Determine the (x, y) coordinate at the center of the cell enclosing the given text.  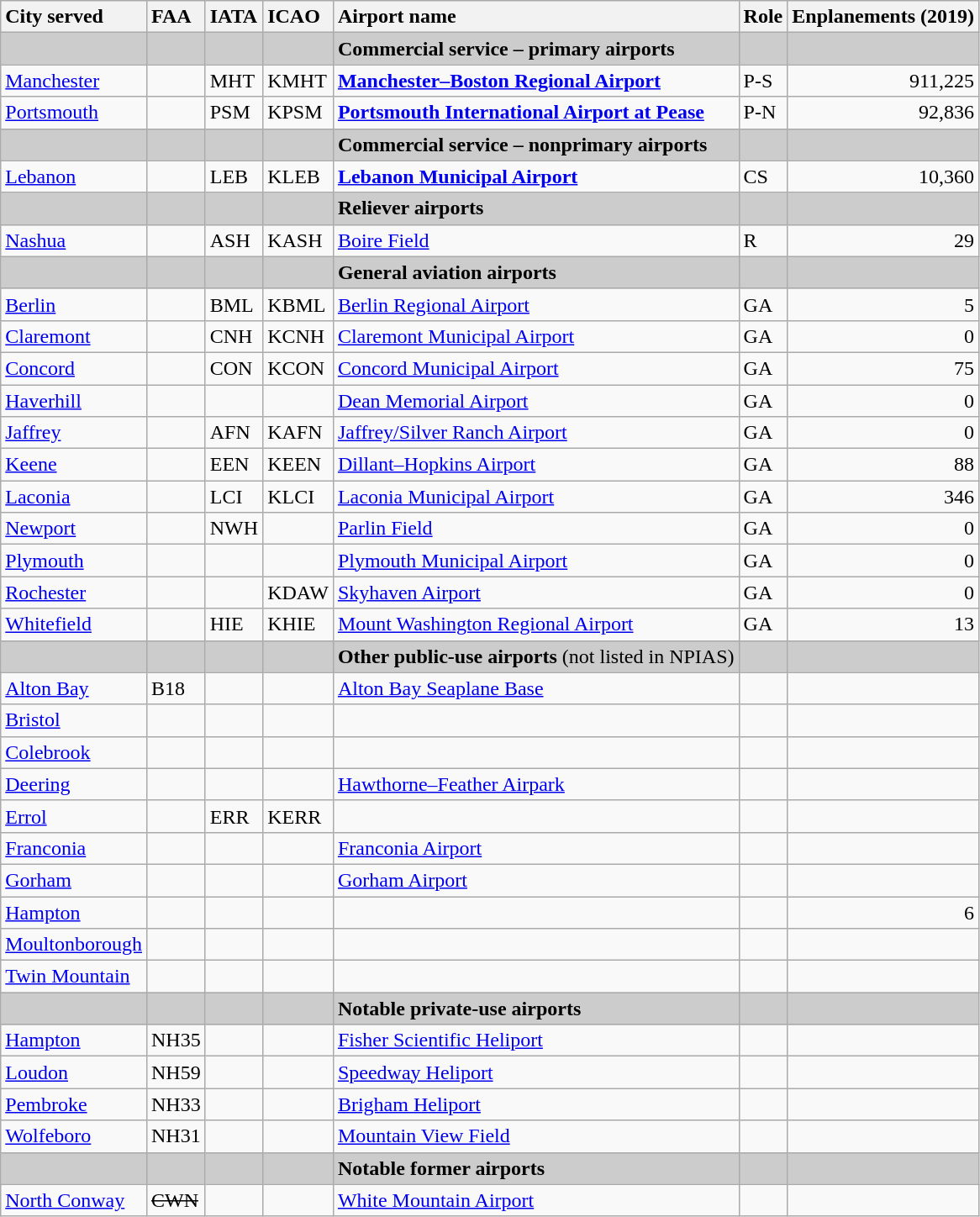
KEEN (298, 465)
Mountain View Field (536, 1136)
Franconia Airport (536, 848)
Jaffrey (74, 433)
Portsmouth International Airport at Pease (536, 113)
Manchester–Boston Regional Airport (536, 81)
ASH (234, 240)
KASH (298, 240)
Alton Bay (74, 688)
R (763, 240)
Fisher Scientific Heliport (536, 1041)
NWH (234, 529)
CNH (234, 336)
KLEB (298, 176)
PSM (234, 113)
Speedway Heliport (536, 1072)
Keene (74, 465)
Deering (74, 784)
KLCI (298, 497)
Newport (74, 529)
KAFN (298, 433)
AFN (234, 433)
City served (74, 17)
Rochester (74, 593)
Plymouth Municipal Airport (536, 561)
Enplanements (2019) (883, 17)
Brigham Heliport (536, 1104)
ERR (234, 816)
CWN (176, 1200)
KMHT (298, 81)
NH33 (176, 1104)
Concord (74, 368)
Concord Municipal Airport (536, 368)
KPSM (298, 113)
75 (883, 368)
North Conway (74, 1200)
Whitefield (74, 624)
Alton Bay Seaplane Base (536, 688)
Commercial service – primary airports (536, 49)
Berlin (74, 304)
Gorham (74, 880)
FAA (176, 17)
Nashua (74, 240)
Portsmouth (74, 113)
Lebanon Municipal Airport (536, 176)
Dean Memorial Airport (536, 401)
KBML (298, 304)
88 (883, 465)
BML (234, 304)
ICAO (298, 17)
Franconia (74, 848)
Parlin Field (536, 529)
Moultonborough (74, 945)
IATA (234, 17)
Gorham Airport (536, 880)
KCON (298, 368)
Bristol (74, 720)
Colebrook (74, 752)
HIE (234, 624)
Twin Mountain (74, 977)
Hawthorne–Feather Airpark (536, 784)
Plymouth (74, 561)
Manchester (74, 81)
Errol (74, 816)
29 (883, 240)
Laconia Municipal Airport (536, 497)
Notable private-use airports (536, 1009)
Wolfeboro (74, 1136)
NH31 (176, 1136)
Pembroke (74, 1104)
KERR (298, 816)
MHT (234, 81)
P-N (763, 113)
Boire Field (536, 240)
NH59 (176, 1072)
KCNH (298, 336)
346 (883, 497)
Notable former airports (536, 1168)
CS (763, 176)
NH35 (176, 1041)
LCI (234, 497)
Claremont (74, 336)
Claremont Municipal Airport (536, 336)
KHIE (298, 624)
Airport name (536, 17)
Other public-use airports (not listed in NPIAS) (536, 656)
Role (763, 17)
B18 (176, 688)
General aviation airports (536, 272)
Lebanon (74, 176)
Berlin Regional Airport (536, 304)
10,360 (883, 176)
Reliever airports (536, 208)
KDAW (298, 593)
LEB (234, 176)
White Mountain Airport (536, 1200)
6 (883, 912)
Commercial service – nonprimary airports (536, 145)
Jaffrey/Silver Ranch Airport (536, 433)
CON (234, 368)
5 (883, 304)
911,225 (883, 81)
Dillant–Hopkins Airport (536, 465)
13 (883, 624)
Haverhill (74, 401)
EEN (234, 465)
Loudon (74, 1072)
Mount Washington Regional Airport (536, 624)
Laconia (74, 497)
P-S (763, 81)
92,836 (883, 113)
Skyhaven Airport (536, 593)
